For the text-containing cell, return its midpoint in (X, Y) coordinate format. 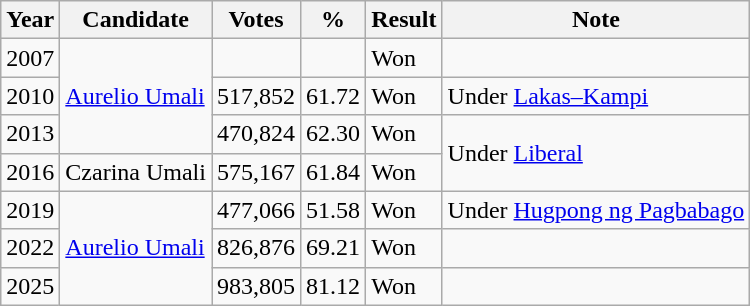
517,852 (256, 96)
2019 (30, 210)
826,876 (256, 248)
983,805 (256, 286)
51.58 (334, 210)
575,167 (256, 172)
61.84 (334, 172)
Under Hugpong ng Pagbabago (596, 210)
2025 (30, 286)
Result (404, 20)
Note (596, 20)
Under Liberal (596, 153)
2022 (30, 248)
Candidate (136, 20)
2007 (30, 58)
Year (30, 20)
81.12 (334, 286)
Czarina Umali (136, 172)
2016 (30, 172)
61.72 (334, 96)
% (334, 20)
2010 (30, 96)
470,824 (256, 134)
2013 (30, 134)
62.30 (334, 134)
Under Lakas–Kampi (596, 96)
69.21 (334, 248)
Votes (256, 20)
477,066 (256, 210)
